From the cell containing the given text, extract its center point as [X, Y] coordinate. 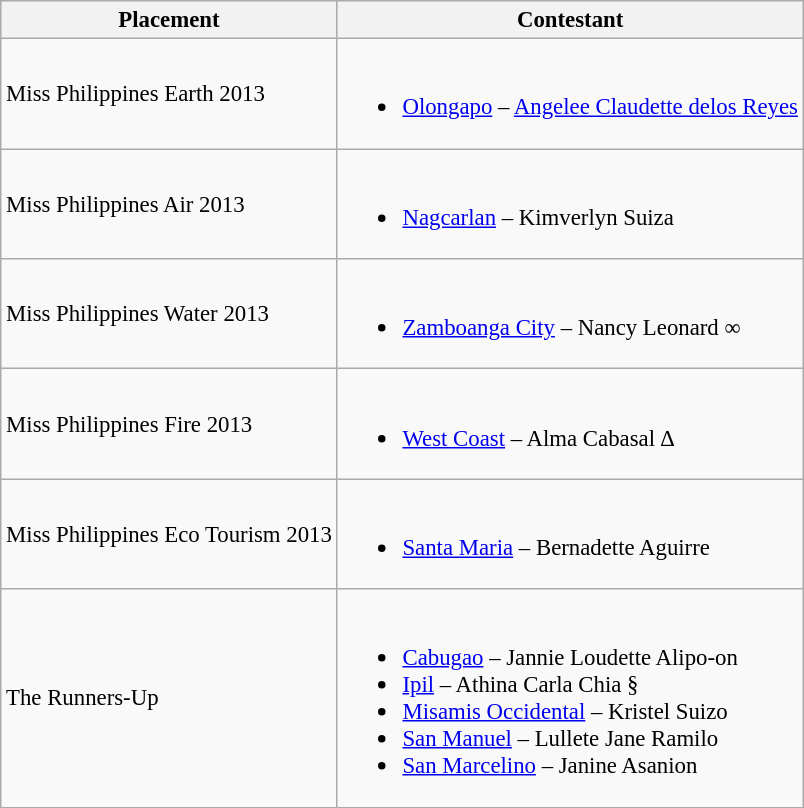
The Runners-Up [169, 698]
Placement [169, 20]
Miss Philippines Eco Tourism 2013 [169, 534]
Nagcarlan – Kimverlyn Suiza [570, 204]
Miss Philippines Water 2013 [169, 314]
Zamboanga City – Nancy Leonard ∞ [570, 314]
Miss Philippines Earth 2013 [169, 94]
Santa Maria – Bernadette Aguirre [570, 534]
Contestant [570, 20]
Miss Philippines Fire 2013 [169, 424]
West Coast – Alma Cabasal ∆ [570, 424]
Olongapo – Angelee Claudette delos Reyes [570, 94]
Miss Philippines Air 2013 [169, 204]
